Return [x, y] of the center of cell containing provided text 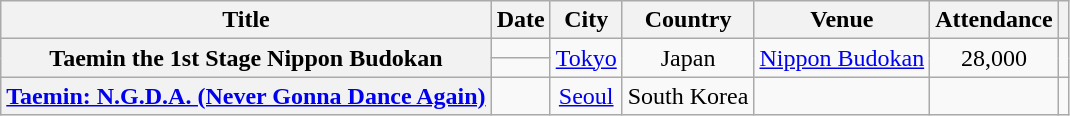
Japan [688, 58]
Venue [842, 20]
City [586, 20]
Nippon Budokan [842, 58]
Attendance [994, 20]
Country [688, 20]
28,000 [994, 58]
South Korea [688, 96]
Seoul [586, 96]
Taemin: N.G.D.A. (Never Gonna Dance Again) [246, 96]
Tokyo [586, 58]
Date [520, 20]
Title [246, 20]
Taemin the 1st Stage Nippon Budokan [246, 58]
